Return the (x, y) coordinate for the center point of the cell that contains the specified text.  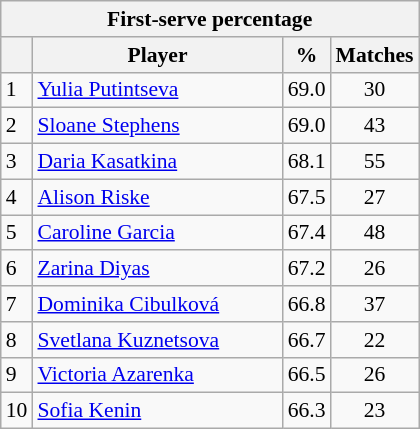
66.7 (307, 340)
23 (374, 411)
67.4 (307, 233)
Sofia Kenin (157, 411)
Daria Kasatkina (157, 162)
67.2 (307, 269)
10 (17, 411)
3 (17, 162)
Dominika Cibulková (157, 304)
66.5 (307, 375)
Caroline Garcia (157, 233)
Player (157, 55)
8 (17, 340)
Sloane Stephens (157, 126)
1 (17, 90)
30 (374, 90)
68.1 (307, 162)
66.8 (307, 304)
Matches (374, 55)
Alison Riske (157, 197)
Svetlana Kuznetsova (157, 340)
Yulia Putintseva (157, 90)
27 (374, 197)
37 (374, 304)
2 (17, 126)
43 (374, 126)
55 (374, 162)
Zarina Diyas (157, 269)
48 (374, 233)
66.3 (307, 411)
9 (17, 375)
% (307, 55)
7 (17, 304)
First-serve percentage (210, 19)
22 (374, 340)
6 (17, 269)
4 (17, 197)
5 (17, 233)
67.5 (307, 197)
Victoria Azarenka (157, 375)
